Pinpoint the cell where the given text exists, returning its (x, y) midpoint coordinate. 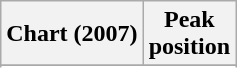
Chart (2007) (72, 34)
Peakposition (189, 34)
